Identify which cell holds the provided text, then report its (x, y) central coordinate. 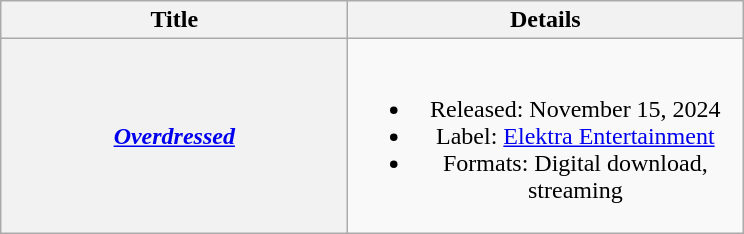
Released: November 15, 2024Label: Elektra EntertainmentFormats: Digital download, streaming (546, 136)
Overdressed (174, 136)
Title (174, 20)
Details (546, 20)
